Scan for the cell matching the given text and deliver its [X, Y] coordinate at center. 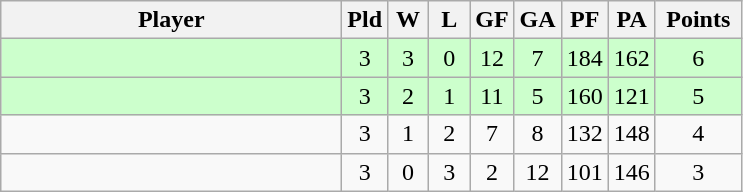
11 [492, 96]
Points [698, 20]
162 [632, 58]
GF [492, 20]
PA [632, 20]
101 [584, 172]
121 [632, 96]
W [408, 20]
Player [172, 20]
8 [538, 134]
132 [584, 134]
L [450, 20]
6 [698, 58]
4 [698, 134]
146 [632, 172]
184 [584, 58]
GA [538, 20]
PF [584, 20]
Pld [365, 20]
160 [584, 96]
148 [632, 134]
